Output the [X, Y] coordinate of the center of the cell containing the given text.  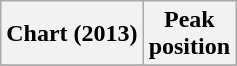
Peakposition [189, 34]
Chart (2013) [72, 34]
